Detect which cell encompasses the target text, then output its (X, Y) center coordinate. 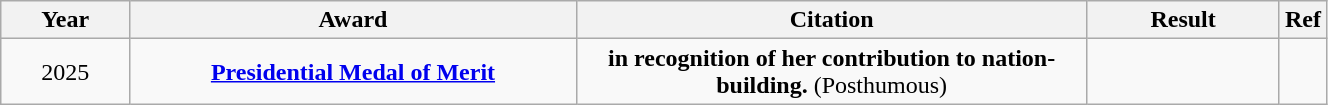
Presidential Medal of Merit (354, 72)
Ref (1302, 20)
Award (354, 20)
Result (1184, 20)
in recognition of her contribution to nation-building. (Posthumous) (831, 72)
2025 (66, 72)
Year (66, 20)
Citation (831, 20)
